Capture the cell that displays the provided text and extract its [X, Y] central coordinate. 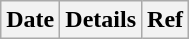
Details [101, 20]
Ref [166, 20]
Date [30, 20]
